Scan for the cell matching the given text and deliver its [X, Y] coordinate at center. 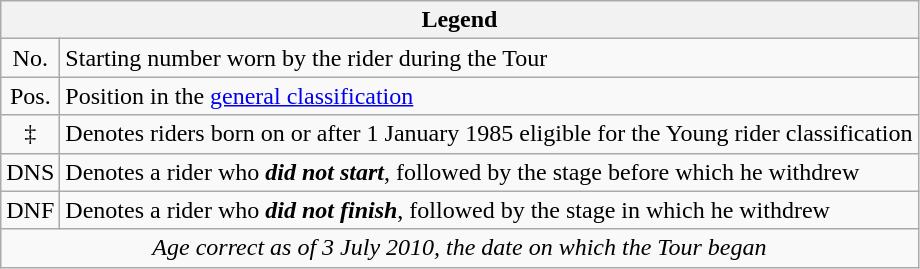
Denotes riders born on or after 1 January 1985 eligible for the Young rider classification [489, 134]
DNS [30, 172]
Legend [460, 20]
Starting number worn by the rider during the Tour [489, 58]
Age correct as of 3 July 2010, the date on which the Tour began [460, 248]
Denotes a rider who did not finish, followed by the stage in which he withdrew [489, 210]
DNF [30, 210]
Position in the general classification [489, 96]
Pos. [30, 96]
Denotes a rider who did not start, followed by the stage before which he withdrew [489, 172]
‡ [30, 134]
No. [30, 58]
